Extract the [X, Y] coordinate from the center of the cell holding the provided text.  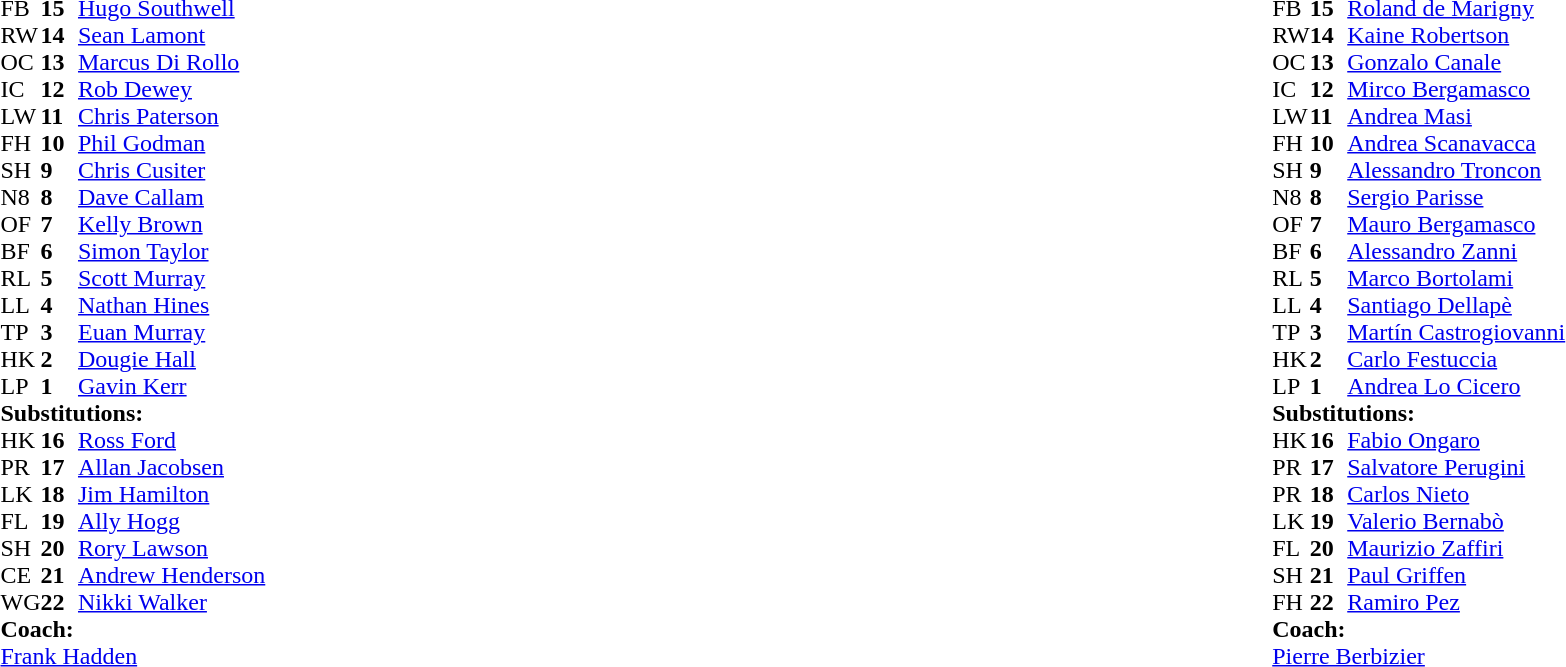
Fabio Ongaro [1456, 440]
Ally Hogg [172, 522]
Salvatore Perugini [1456, 468]
Sergio Parisse [1456, 198]
WG [20, 602]
Paul Griffen [1456, 576]
Valerio Bernabò [1456, 522]
Alessandro Troncon [1456, 170]
Alessandro Zanni [1456, 252]
Allan Jacobsen [172, 468]
Rob Dewey [172, 90]
Marcus Di Rollo [172, 62]
Carlos Nieto [1456, 494]
Dave Callam [172, 198]
Sean Lamont [172, 36]
Maurizio Zaffiri [1456, 548]
Kaine Robertson [1456, 36]
Jim Hamilton [172, 494]
Nathan Hines [172, 306]
Nikki Walker [172, 602]
Mirco Bergamasco [1456, 90]
Euan Murray [172, 332]
Simon Taylor [172, 252]
Martín Castrogiovanni [1456, 332]
Kelly Brown [172, 224]
Marco Bortolami [1456, 278]
Ross Ford [172, 440]
Andrew Henderson [172, 576]
Chris Cusiter [172, 170]
CE [20, 576]
Andrea Lo Cicero [1456, 386]
Scott Murray [172, 278]
Carlo Festuccia [1456, 360]
Rory Lawson [172, 548]
Gavin Kerr [172, 386]
Andrea Masi [1456, 116]
Mauro Bergamasco [1456, 224]
Santiago Dellapè [1456, 306]
Ramiro Pez [1456, 602]
Andrea Scanavacca [1456, 144]
Gonzalo Canale [1456, 62]
Phil Godman [172, 144]
Dougie Hall [172, 360]
Chris Paterson [172, 116]
